Extract the [x, y] coordinate from the center of the cell holding the provided text.  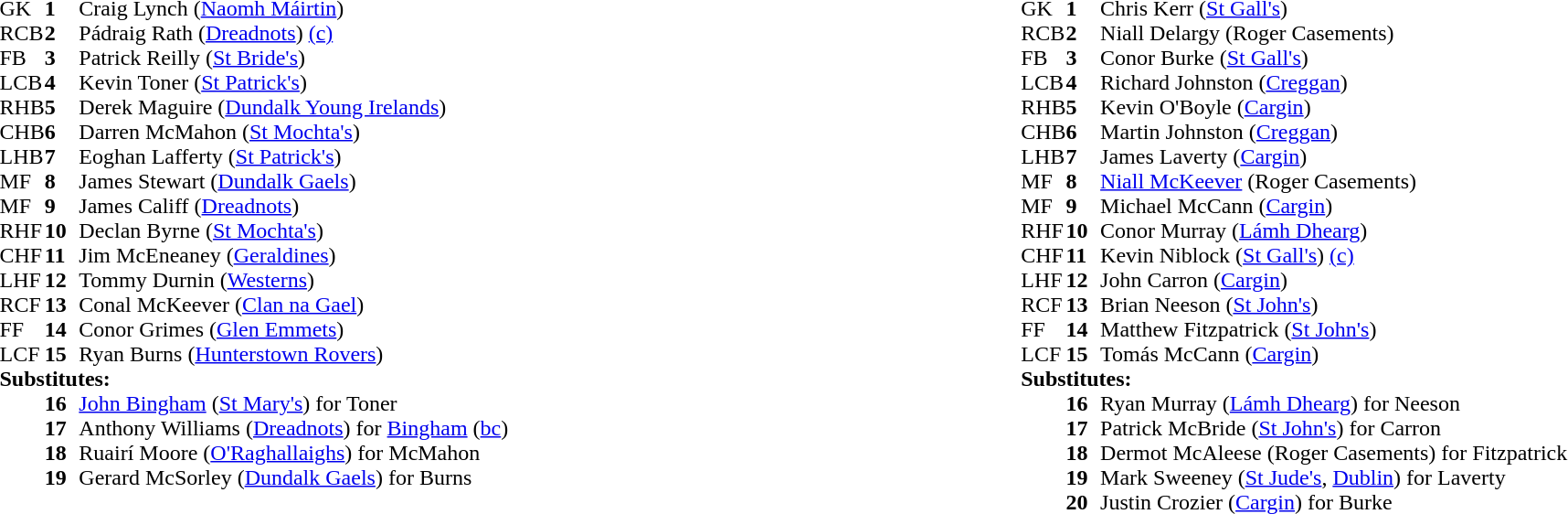
Patrick Reilly (St Bride's) [293, 59]
Declan Byrne (St Mochta's) [293, 230]
Kevin O'Boyle (Cargin) [1334, 108]
Martin Johnston (Creggan) [1334, 132]
Ryan Murray (Lámh Dhearg) for Neeson [1334, 404]
Ruairí Moore (O'Raghallaighs) for McMahon [293, 454]
Conal McKeever (Clan na Gael) [293, 305]
Pádraig Rath (Dreadnots) (c) [293, 33]
Conor Burke (St Gall's) [1334, 59]
Niall Delargy (Roger Casements) [1334, 33]
Eoghan Lafferty (St Patrick's) [293, 157]
Tomás McCann (Cargin) [1334, 355]
Mark Sweeney (St Jude's, Dublin) for Laverty [1334, 477]
Derek Maguire (Dundalk Young Irelands) [293, 108]
Ryan Burns (Hunterstown Rovers) [293, 355]
Niall McKeever (Roger Casements) [1334, 181]
Jim McEneaney (Geraldines) [293, 256]
Patrick McBride (St John's) for Carron [1334, 428]
Darren McMahon (St Mochta's) [293, 132]
Dermot McAleese (Roger Casements) for Fitzpatrick [1334, 454]
Kevin Toner (St Patrick's) [293, 82]
Kevin Niblock (St Gall's) (c) [1334, 256]
Richard Johnston (Creggan) [1334, 82]
Brian Neeson (St John's) [1334, 305]
James Laverty (Cargin) [1334, 157]
Michael McCann (Cargin) [1334, 207]
Anthony Williams (Dreadnots) for Bingham (bc) [293, 428]
Conor Murray (Lámh Dhearg) [1334, 230]
Conor Grimes (Glen Emmets) [293, 329]
Gerard McSorley (Dundalk Gaels) for Burns [293, 477]
Matthew Fitzpatrick (St John's) [1334, 329]
Tommy Durnin (Westerns) [293, 280]
James Califf (Dreadnots) [293, 207]
John Bingham (St Mary's) for Toner [293, 404]
James Stewart (Dundalk Gaels) [293, 181]
John Carron (Cargin) [1334, 280]
